Detect which cell encompasses the target text, then output its (x, y) center coordinate. 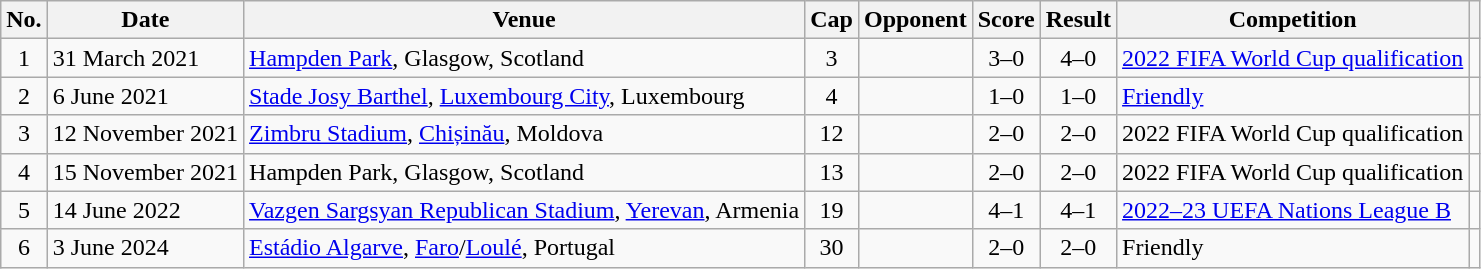
15 November 2021 (145, 172)
4–0 (1078, 58)
19 (832, 210)
14 June 2022 (145, 210)
3 June 2024 (145, 248)
Estádio Algarve, Faro/Loulé, Portugal (524, 248)
Opponent (915, 20)
6 (24, 248)
Result (1078, 20)
Cap (832, 20)
No. (24, 20)
13 (832, 172)
12 (832, 134)
Vazgen Sargsyan Republican Stadium, Yerevan, Armenia (524, 210)
Venue (524, 20)
6 June 2021 (145, 96)
5 (24, 210)
Zimbru Stadium, Chișinău, Moldova (524, 134)
Stade Josy Barthel, Luxembourg City, Luxembourg (524, 96)
1 (24, 58)
Competition (1293, 20)
3–0 (1006, 58)
12 November 2021 (145, 134)
31 March 2021 (145, 58)
Score (1006, 20)
30 (832, 248)
Date (145, 20)
2 (24, 96)
2022–23 UEFA Nations League B (1293, 210)
